Capture the cell that displays the provided text and extract its (X, Y) central coordinate. 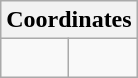
Coordinates (69, 20)
